Provide the (x, y) coordinate of the cell's center where the given text is located.  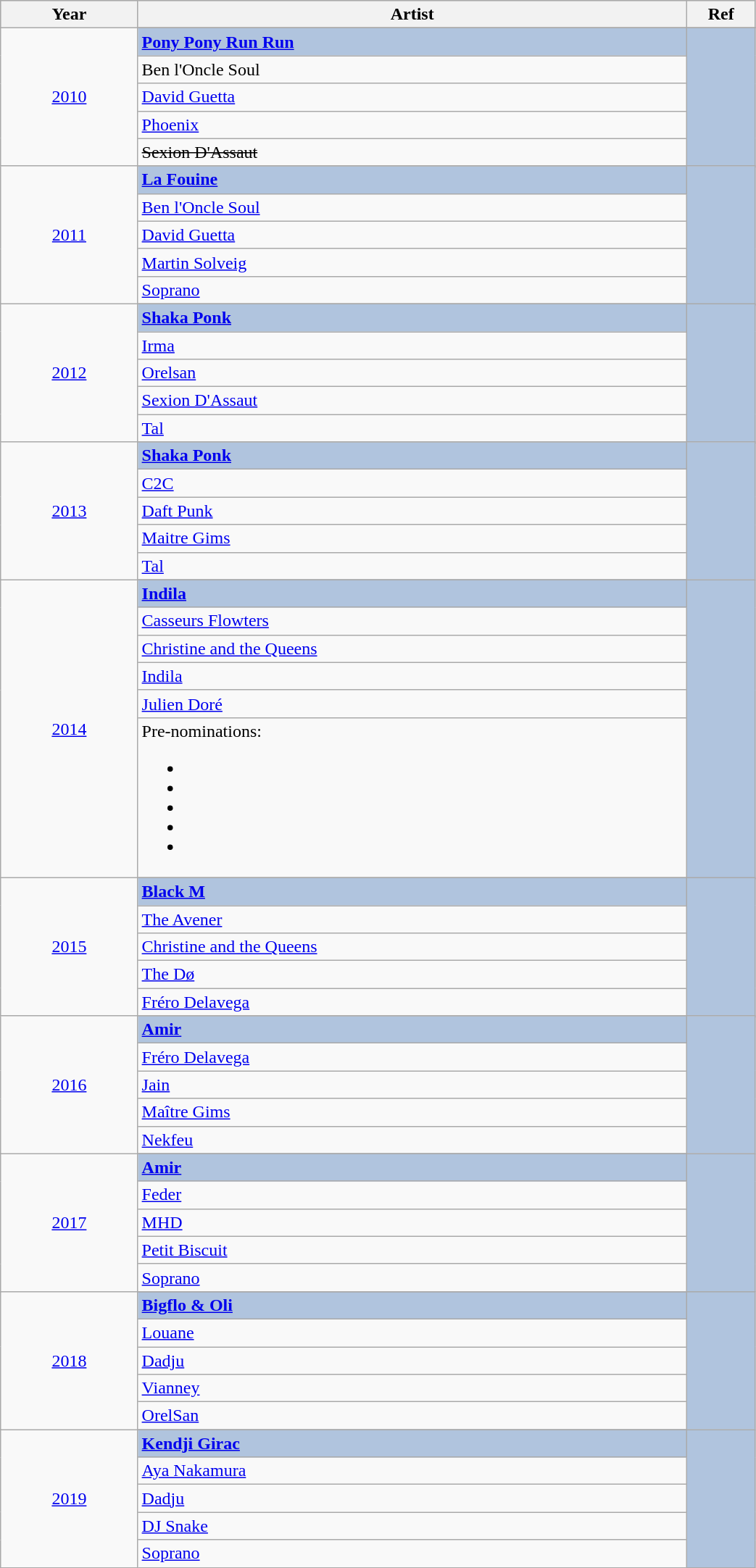
Irma (412, 346)
Phoenix (412, 125)
2014 (70, 729)
Black M (412, 891)
2013 (70, 511)
Daft Punk (412, 511)
Pony Pony Run Run (412, 42)
C2C (412, 483)
Bigflo & Oli (412, 1305)
Artist (412, 14)
Kendji Girac (412, 1443)
Year (70, 14)
Maitre Gims (412, 538)
2016 (70, 1085)
Maître Gims (412, 1112)
Feder (412, 1195)
Aya Nakamura (412, 1471)
Petit Biscuit (412, 1250)
OrelSan (412, 1416)
Julien Doré (412, 704)
Martin Solveig (412, 262)
La Fouine (412, 180)
Casseurs Flowters (412, 621)
The Dø (412, 975)
DJ Snake (412, 1526)
2015 (70, 946)
2012 (70, 372)
Ref (720, 14)
The Avener (412, 919)
2010 (70, 97)
2017 (70, 1222)
2018 (70, 1360)
2011 (70, 235)
MHD (412, 1222)
Jain (412, 1085)
Louane (412, 1333)
Pre-nominations: (412, 797)
Vianney (412, 1388)
Orelsan (412, 373)
Nekfeu (412, 1140)
2019 (70, 1498)
